Scan for the cell matching the given text and deliver its (X, Y) coordinate at center. 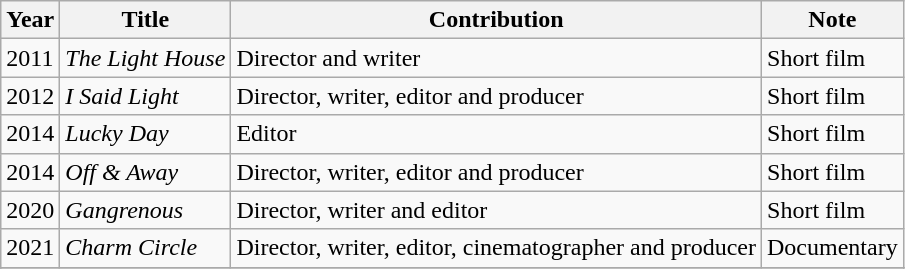
Charm Circle (146, 248)
Director and writer (496, 58)
Year (30, 20)
Note (833, 20)
Off & Away (146, 172)
2012 (30, 96)
The Light House (146, 58)
Gangrenous (146, 210)
2011 (30, 58)
I Said Light (146, 96)
Editor (496, 134)
Title (146, 20)
Director, writer, editor, cinematographer and producer (496, 248)
Contribution (496, 20)
2021 (30, 248)
Director, writer and editor (496, 210)
2020 (30, 210)
Lucky Day (146, 134)
Documentary (833, 248)
